Identify which cell holds the provided text, then report its (x, y) central coordinate. 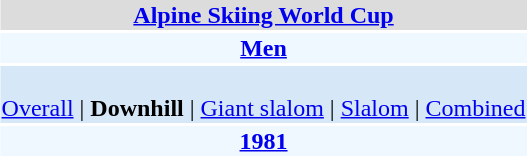
Overall | Downhill | Giant slalom | Slalom | Combined (264, 94)
1981 (264, 141)
Alpine Skiing World Cup (264, 15)
Men (264, 48)
